Search for the cell housing the specified text and yield its (x, y) center coordinate. 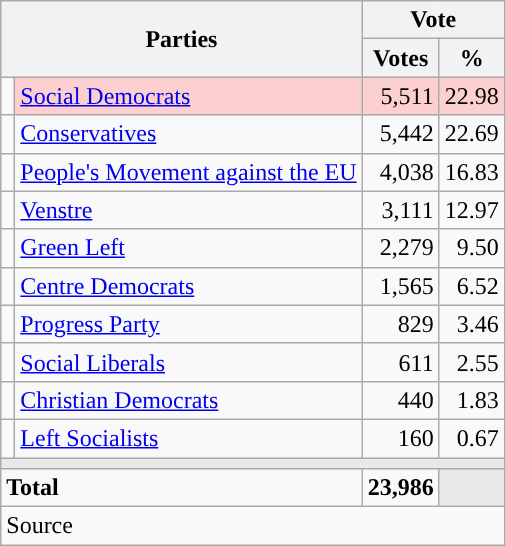
12.97 (472, 210)
3,111 (400, 210)
160 (400, 438)
2.55 (472, 362)
5,511 (400, 96)
Centre Democrats (188, 286)
1,565 (400, 286)
3.46 (472, 324)
Vote (433, 20)
Parties (182, 39)
16.83 (472, 172)
Left Socialists (188, 438)
611 (400, 362)
6.52 (472, 286)
4,038 (400, 172)
22.69 (472, 134)
9.50 (472, 248)
2,279 (400, 248)
Social Liberals (188, 362)
Social Democrats (188, 96)
Venstre (188, 210)
5,442 (400, 134)
People's Movement against the EU (188, 172)
Total (182, 488)
22.98 (472, 96)
23,986 (400, 488)
829 (400, 324)
Source (253, 526)
1.83 (472, 400)
0.67 (472, 438)
Votes (400, 58)
Green Left (188, 248)
Progress Party (188, 324)
440 (400, 400)
Christian Democrats (188, 400)
% (472, 58)
Conservatives (188, 134)
